From the cell containing the given text, extract its center point as [x, y] coordinate. 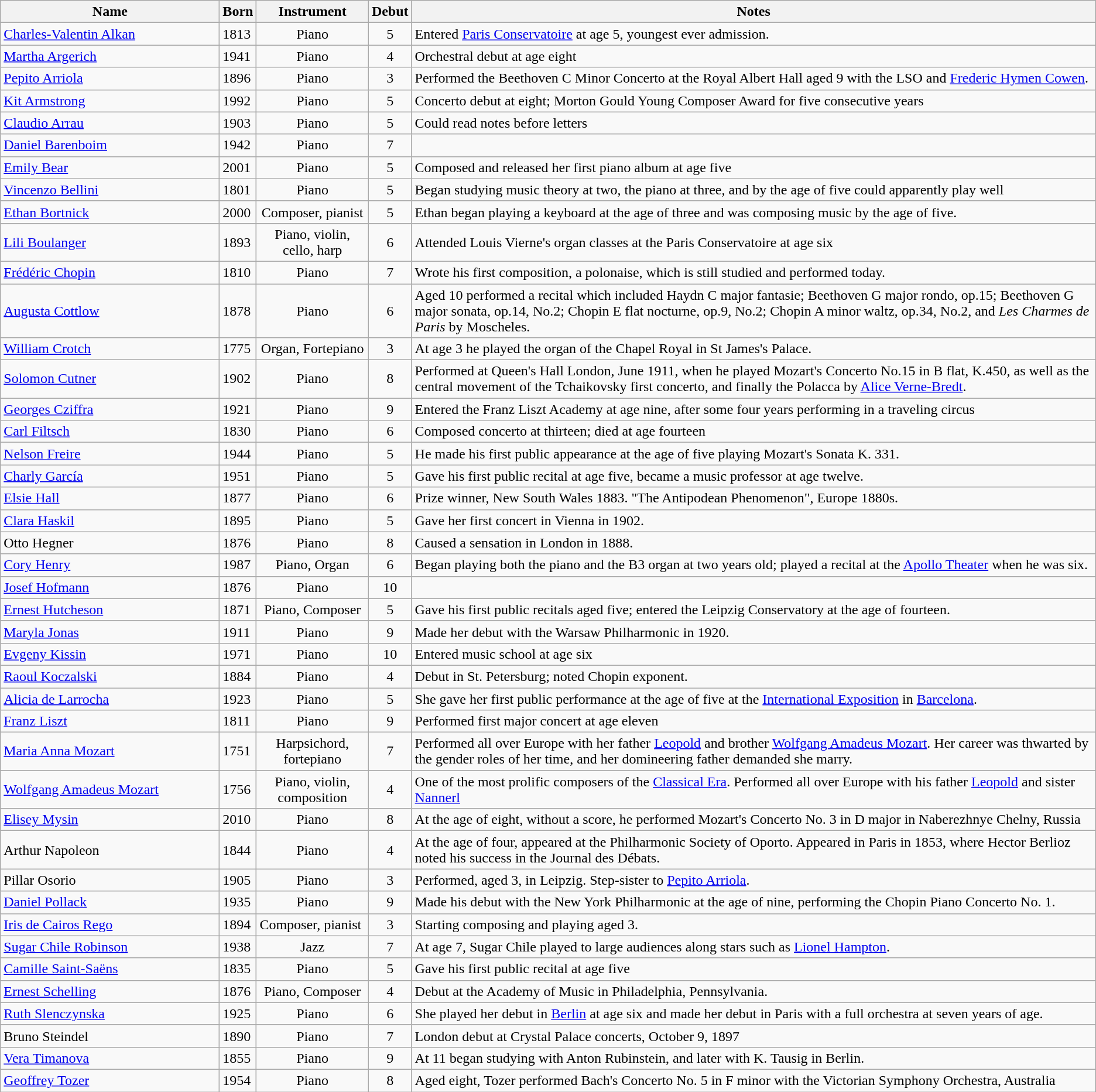
Claudio Arrau [110, 123]
Entered Paris Conservatoire at age 5, youngest ever admission. [753, 34]
Began playing both the piano and the B3 organ at two years old; played a recital at the Apollo Theater when he was six. [753, 565]
1890 [238, 1036]
Made her debut with the Warsaw Philharmonic in 1920. [753, 632]
Gave his first public recitals aged five; entered the Leipzig Conservatory at the age of fourteen. [753, 610]
Starting composing and playing aged 3. [753, 925]
Prize winner, New South Wales 1883. "The Antipodean Phenomenon", Europe 1880s. [753, 498]
Orchestral debut at age eight [753, 56]
Instrument [313, 12]
Lili Boulanger [110, 242]
1941 [238, 56]
1923 [238, 699]
At age 3 he played the organ of the Chapel Royal in St James's Palace. [753, 349]
Cory Henry [110, 565]
Began studying music theory at two, the piano at three, and by the age of five could apparently play well [753, 190]
Entered music school at age six [753, 654]
Attended Louis Vierne's organ classes at the Paris Conservatoire at age six [753, 242]
Piano, violin, composition [313, 789]
Performed the Beethoven C Minor Concerto at the Royal Albert Hall aged 9 with the LSO and Frederic Hymen Cowen. [753, 78]
Raoul Koczalski [110, 676]
1813 [238, 34]
She played her debut in Berlin at age six and made her debut in Paris with a full orchestra at seven years of age. [753, 1014]
Entered the Franz Liszt Academy at age nine, after some four years performing in a traveling circus [753, 409]
London debut at Crystal Palace concerts, October 9, 1897 [753, 1036]
Wrote his first composition, a polonaise, which is still studied and performed today. [753, 272]
1911 [238, 632]
Carl Filtsch [110, 432]
1751 [238, 752]
Composed concerto at thirteen; died at age fourteen [753, 432]
1903 [238, 123]
1942 [238, 145]
Caused a sensation in London in 1888. [753, 543]
1801 [238, 190]
Frédéric Chopin [110, 272]
Alicia de Larrocha [110, 699]
1810 [238, 272]
Ernest Hutcheson [110, 610]
1971 [238, 654]
Camille Saint-Saëns [110, 969]
Georges Cziffra [110, 409]
Vera Timanova [110, 1058]
Martha Argerich [110, 56]
1895 [238, 521]
2000 [238, 212]
Franz Liszt [110, 721]
At the age of eight, without a score, he performed Mozart's Concerto No. 3 in D major in Naberezhnye Chelny, Russia [753, 820]
1905 [238, 880]
1830 [238, 432]
1951 [238, 476]
Pillar Osorio [110, 880]
Composed and released her first piano album at age five [753, 167]
1902 [238, 379]
1884 [238, 676]
1944 [238, 454]
Charly García [110, 476]
Notes [753, 12]
1835 [238, 969]
Debut [390, 12]
Gave his first public recital at age five [753, 969]
1878 [238, 310]
Made his debut with the New York Philharmonic at the age of nine, performing the Chopin Piano Concerto No. 1. [753, 902]
1811 [238, 721]
Emily Bear [110, 167]
Concerto debut at eight; Morton Gould Young Composer Award for five consecutive years [753, 101]
1877 [238, 498]
Geoffrey Tozer [110, 1080]
Solomon Cutner [110, 379]
Ernest Schelling [110, 991]
Piano, violin, cello, harp [313, 242]
Evgeny Kissin [110, 654]
1992 [238, 101]
Vincenzo Bellini [110, 190]
Born [238, 12]
One of the most prolific composers of the Classical Era. Performed all over Europe with his father Leopold and sister Nannerl [753, 789]
Wolfgang Amadeus Mozart [110, 789]
Ethan Bortnick [110, 212]
1871 [238, 610]
Daniel Pollack [110, 902]
Sugar Chile Robinson [110, 947]
1925 [238, 1014]
Elisey Mysin [110, 820]
Gave her first concert in Vienna in 1902. [753, 521]
William Crotch [110, 349]
2010 [238, 820]
Pepito Arriola [110, 78]
Kit Armstrong [110, 101]
1893 [238, 242]
1954 [238, 1080]
Debut in St. Petersburg; noted Chopin exponent. [753, 676]
Name [110, 12]
Could read notes before letters [753, 123]
At 11 began studying with Anton Rubinstein, and later with K. Tausig in Berlin. [753, 1058]
He made his first public appearance at the age of five playing Mozart's Sonata K. 331. [753, 454]
Charles-Valentin Alkan [110, 34]
1987 [238, 565]
1938 [238, 947]
She gave her first public performance at the age of five at the International Exposition in Barcelona. [753, 699]
Josef Hofmann [110, 587]
1756 [238, 789]
Organ, Fortepiano [313, 349]
Debut at the Academy of Music in Philadelphia, Pennsylvania. [753, 991]
2001 [238, 167]
Nelson Freire [110, 454]
Elsie Hall [110, 498]
Maria Anna Mozart [110, 752]
Augusta Cottlow [110, 310]
1775 [238, 349]
1896 [238, 78]
Piano, Organ [313, 565]
Otto Hegner [110, 543]
1894 [238, 925]
1921 [238, 409]
1844 [238, 850]
Maryla Jonas [110, 632]
Clara Haskil [110, 521]
Gave his first public recital at age five, became a music professor at age twelve. [753, 476]
Aged eight, Tozer performed Bach's Concerto No. 5 in F minor with the Victorian Symphony Orchestra, Australia [753, 1080]
Arthur Napoleon [110, 850]
Performed first major concert at age eleven [753, 721]
1935 [238, 902]
Harpsichord, fortepiano [313, 752]
Iris de Cairos Rego [110, 925]
Ruth Slenczynska [110, 1014]
At age 7, Sugar Chile played to large audiences along stars such as Lionel Hampton. [753, 947]
Performed, aged 3, in Leipzig. Step-sister to Pepito Arriola. [753, 880]
Daniel Barenboim [110, 145]
Jazz [313, 947]
Ethan began playing a keyboard at the age of three and was composing music by the age of five. [753, 212]
Bruno Steindel [110, 1036]
1855 [238, 1058]
